Determine the [x, y] coordinate at the center of the cell enclosing the given text.  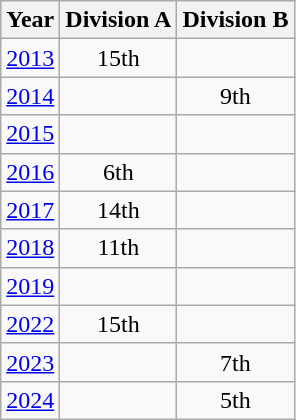
Division B [236, 20]
2014 [30, 96]
Year [30, 20]
2024 [30, 400]
5th [236, 400]
2015 [30, 134]
14th [118, 210]
2022 [30, 324]
11th [118, 248]
6th [118, 172]
2017 [30, 210]
2013 [30, 58]
Division A [118, 20]
7th [236, 362]
2019 [30, 286]
2016 [30, 172]
9th [236, 96]
2023 [30, 362]
2018 [30, 248]
